Locate the cell with the specified text and output its [X, Y] center coordinate. 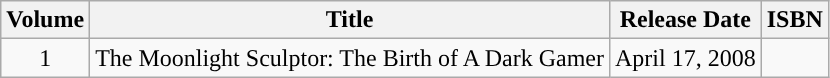
ISBN [794, 20]
The Moonlight Sculptor: The Birth of A Dark Gamer [350, 58]
1 [46, 58]
Volume [46, 20]
Title [350, 20]
Release Date [685, 20]
April 17, 2008 [685, 58]
